Pinpoint the cell where the given text exists, returning its [x, y] midpoint coordinate. 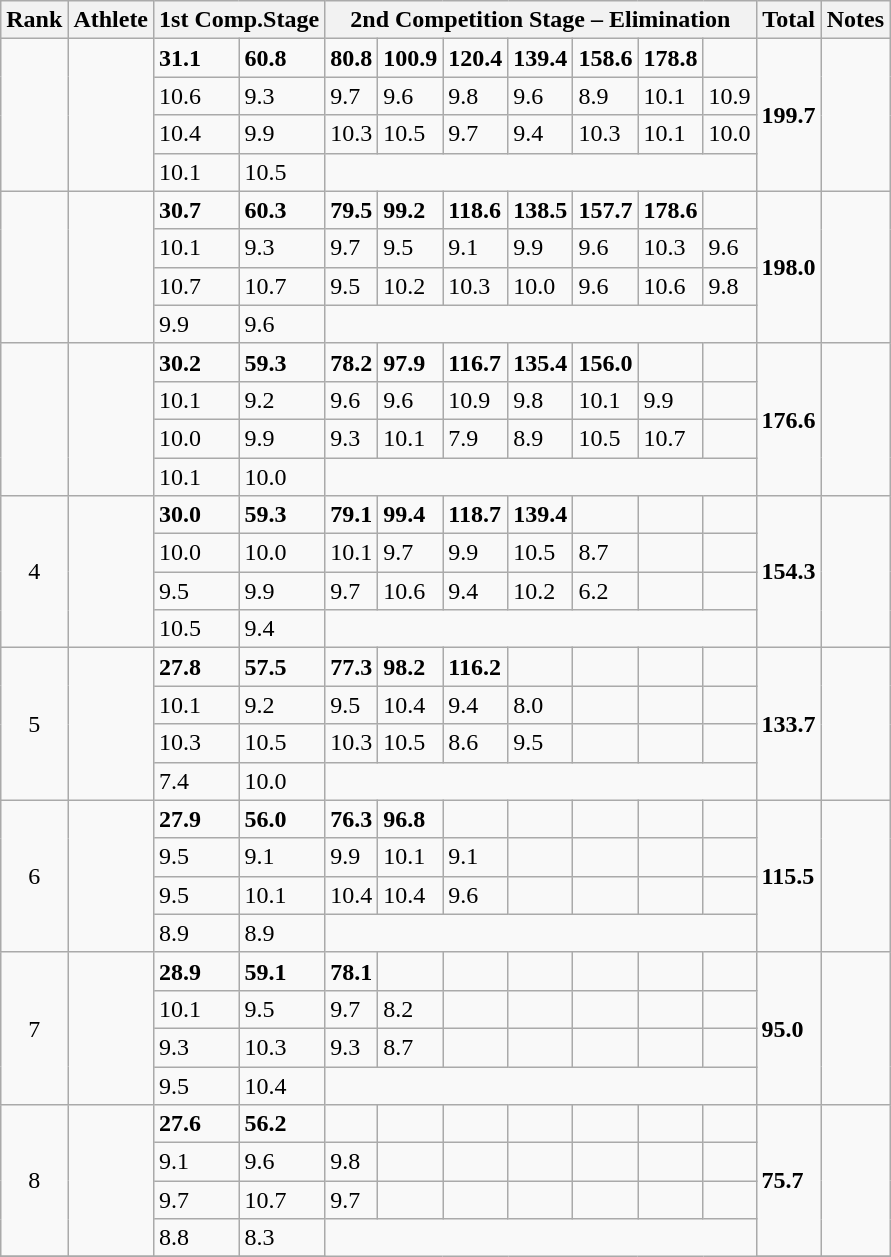
116.2 [476, 667]
57.5 [282, 667]
8 [34, 1181]
28.9 [197, 971]
118.6 [476, 210]
116.7 [476, 362]
56.2 [282, 1124]
78.1 [352, 971]
79.1 [352, 515]
2nd Competition Stage – Elimination [540, 20]
118.7 [476, 515]
Total [788, 20]
Athlete [111, 20]
7.9 [476, 438]
157.7 [606, 210]
97.9 [410, 362]
6.2 [606, 591]
199.7 [788, 115]
80.8 [352, 58]
99.2 [410, 210]
59.1 [282, 971]
8.3 [282, 1238]
96.8 [410, 819]
79.5 [352, 210]
98.2 [410, 667]
120.4 [476, 58]
7 [34, 1028]
27.6 [197, 1124]
95.0 [788, 1028]
154.3 [788, 572]
76.3 [352, 819]
60.8 [282, 58]
75.7 [788, 1181]
30.2 [197, 362]
1st Comp.Stage [240, 20]
30.0 [197, 515]
178.8 [670, 58]
Rank [34, 20]
158.6 [606, 58]
198.0 [788, 267]
99.4 [410, 515]
176.6 [788, 419]
133.7 [788, 724]
77.3 [352, 667]
8.0 [540, 705]
Notes [855, 20]
31.1 [197, 58]
8.8 [197, 1238]
156.0 [606, 362]
100.9 [410, 58]
115.5 [788, 876]
27.8 [197, 667]
56.0 [282, 819]
7.4 [197, 781]
60.3 [282, 210]
8.2 [410, 1009]
6 [34, 876]
138.5 [540, 210]
4 [34, 572]
30.7 [197, 210]
178.6 [670, 210]
135.4 [540, 362]
5 [34, 724]
8.6 [476, 743]
78.2 [352, 362]
27.9 [197, 819]
